Search for the cell housing the specified text and yield its [x, y] center coordinate. 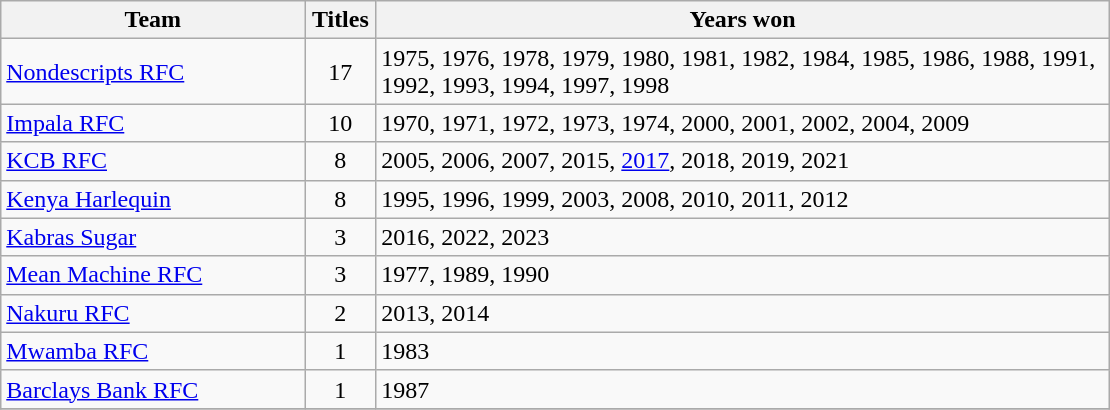
1975, 1976, 1978, 1979, 1980, 1981, 1982, 1984, 1985, 1986, 1988, 1991, 1992, 1993, 1994, 1997, 1998 [742, 72]
1987 [742, 389]
Mwamba RFC [153, 351]
Mean Machine RFC [153, 275]
Kabras Sugar [153, 237]
Barclays Bank RFC [153, 389]
Nondescripts RFC [153, 72]
Nakuru RFC [153, 313]
17 [340, 72]
1977, 1989, 1990 [742, 275]
Titles [340, 20]
Kenya Harlequin [153, 199]
Years won [742, 20]
1995, 1996, 1999, 2003, 2008, 2010, 2011, 2012 [742, 199]
10 [340, 123]
2016, 2022, 2023 [742, 237]
1970, 1971, 1972, 1973, 1974, 2000, 2001, 2002, 2004, 2009 [742, 123]
Team [153, 20]
2013, 2014 [742, 313]
KCB RFC [153, 161]
1983 [742, 351]
Impala RFC [153, 123]
2 [340, 313]
2005, 2006, 2007, 2015, 2017, 2018, 2019, 2021 [742, 161]
